Capture the cell that displays the provided text and extract its [X, Y] central coordinate. 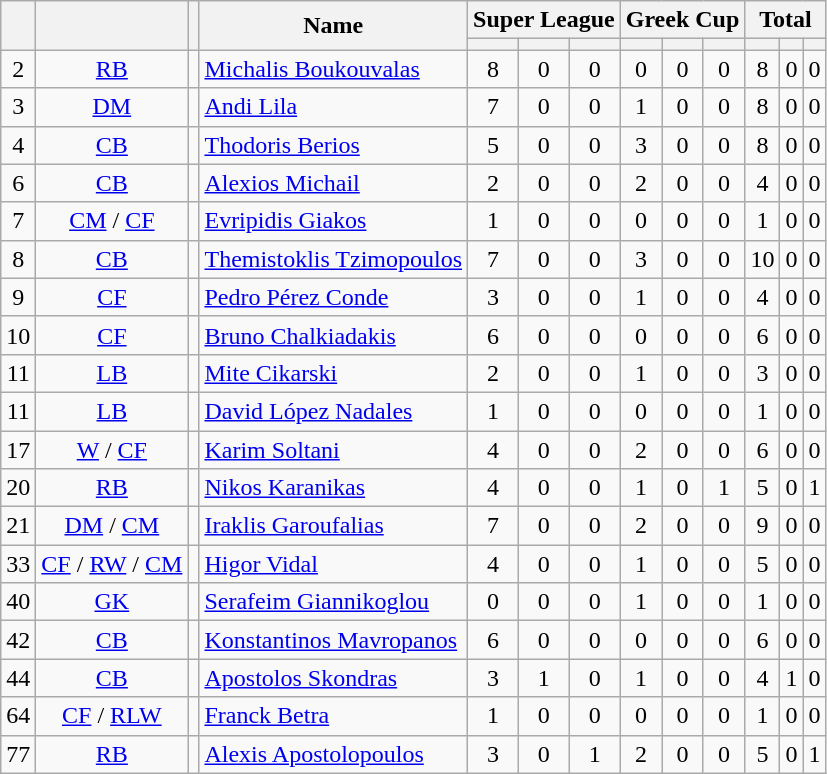
21 [18, 526]
77 [18, 754]
Mite Cikarski [334, 373]
GK [112, 602]
Michalis Boukouvalas [334, 69]
Serafeim Giannikoglou [334, 602]
CF / RW / CM [112, 564]
Alexis Apostolopoulos [334, 754]
Alexios Michail [334, 183]
Apostolos Skondras [334, 678]
Thodoris Berios [334, 145]
W / CF [112, 449]
Franck Betra [334, 716]
Iraklis Garoufalias [334, 526]
CF / RLW [112, 716]
DM / CM [112, 526]
Konstantinos Mavropanos [334, 640]
17 [18, 449]
40 [18, 602]
42 [18, 640]
Karim Soltani [334, 449]
Name [334, 26]
DM [112, 107]
Total [786, 20]
David López Nadales [334, 411]
Greek Cup [682, 20]
Super League [544, 20]
64 [18, 716]
44 [18, 678]
20 [18, 488]
33 [18, 564]
Higor Vidal [334, 564]
Nikos Karanikas [334, 488]
Bruno Chalkiadakis [334, 335]
Themistoklis Tzimopoulos [334, 259]
Pedro Pérez Conde [334, 297]
Andi Lila [334, 107]
Evripidis Giakos [334, 221]
CM / CF [112, 221]
